Return [X, Y] of the center of cell containing provided text 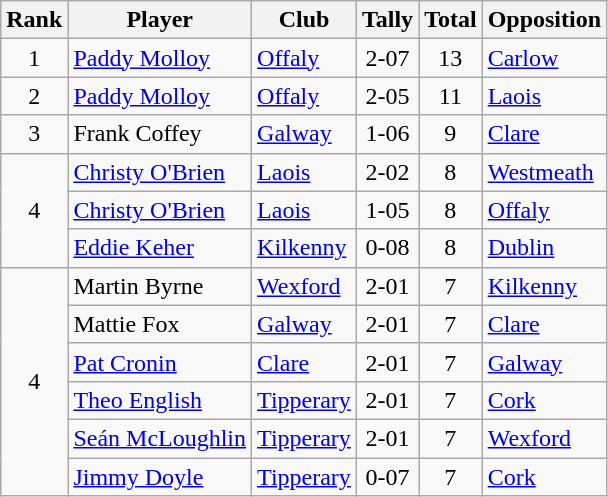
2 [34, 96]
1-06 [387, 134]
Rank [34, 20]
Jimmy Doyle [160, 477]
Westmeath [544, 172]
9 [451, 134]
Eddie Keher [160, 248]
11 [451, 96]
Theo English [160, 400]
Dublin [544, 248]
Player [160, 20]
13 [451, 58]
2-05 [387, 96]
Carlow [544, 58]
Tally [387, 20]
1 [34, 58]
Pat Cronin [160, 362]
Seán McLoughlin [160, 438]
Frank Coffey [160, 134]
Club [304, 20]
2-02 [387, 172]
Martin Byrne [160, 286]
0-07 [387, 477]
Opposition [544, 20]
Mattie Fox [160, 324]
Total [451, 20]
0-08 [387, 248]
2-07 [387, 58]
3 [34, 134]
1-05 [387, 210]
